Capture the cell that displays the provided text and extract its (X, Y) central coordinate. 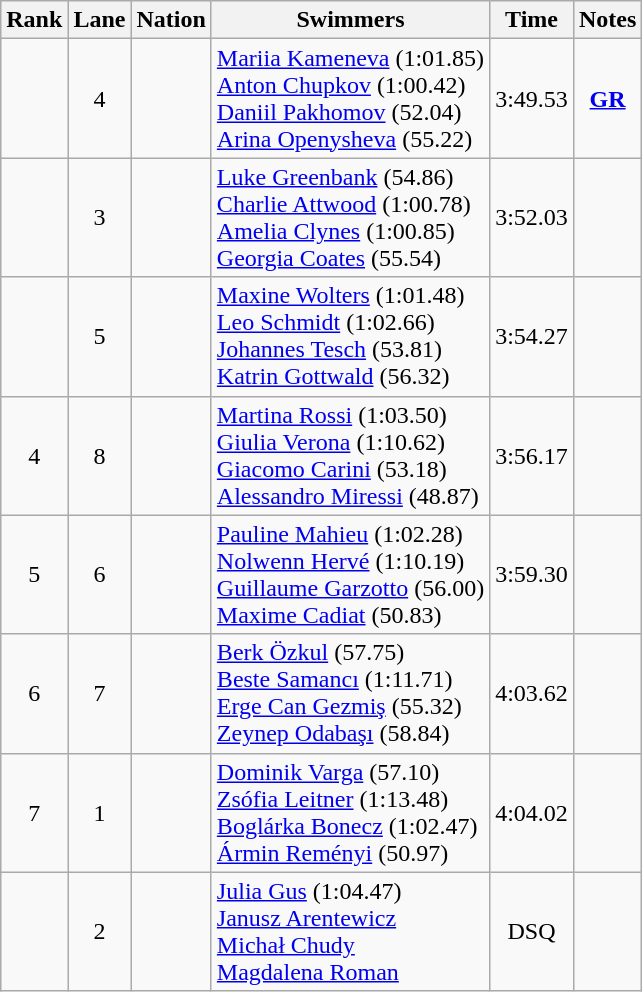
4:04.02 (532, 812)
Dominik Varga (57.10)Zsófia Leitner (1:13.48)Boglárka Bonecz (1:02.47)Ármin Reményi (50.97) (350, 812)
3 (100, 218)
Notes (607, 20)
DSQ (532, 932)
2 (100, 932)
Lane (100, 20)
Maxine Wolters (1:01.48)Leo Schmidt (1:02.66)Johannes Tesch (53.81)Katrin Gottwald (56.32) (350, 336)
Luke Greenbank (54.86)Charlie Attwood (1:00.78)Amelia Clynes (1:00.85)Georgia Coates (55.54) (350, 218)
Pauline Mahieu (1:02.28)Nolwenn Hervé (1:10.19)Guillaume Garzotto (56.00)Maxime Cadiat (50.83) (350, 574)
Martina Rossi (1:03.50)Giulia Verona (1:10.62)Giacomo Carini (53.18)Alessandro Miressi (48.87) (350, 456)
3:56.17 (532, 456)
3:52.03 (532, 218)
3:54.27 (532, 336)
Julia Gus (1:04.47)Janusz ArentewiczMichał ChudyMagdalena Roman (350, 932)
GR (607, 98)
Time (532, 20)
3:59.30 (532, 574)
Mariia Kameneva (1:01.85)Anton Chupkov (1:00.42)Daniil Pakhomov (52.04)Arina Openysheva (55.22) (350, 98)
3:49.53 (532, 98)
1 (100, 812)
Rank (34, 20)
8 (100, 456)
Nation (171, 20)
4:03.62 (532, 694)
Berk Özkul (57.75)Beste Samancı (1:11.71)Erge Can Gezmiş (55.32)Zeynep Odabaşı (58.84) (350, 694)
Swimmers (350, 20)
